Extract the [X, Y] coordinate from the center of the cell holding the provided text.  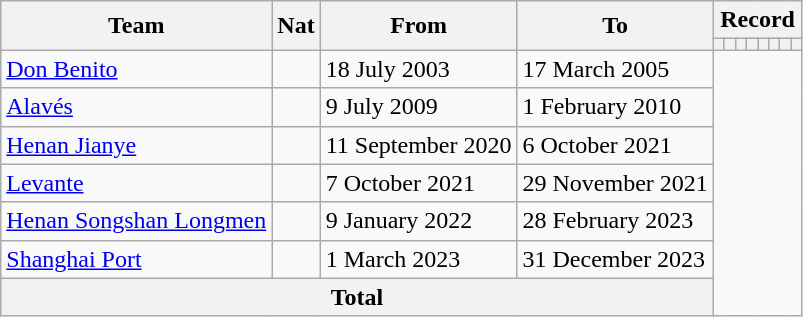
Nat [296, 26]
1 February 2010 [615, 107]
9 July 2009 [418, 107]
Don Benito [136, 69]
9 January 2022 [418, 221]
Record [757, 20]
17 March 2005 [615, 69]
Alavés [136, 107]
6 October 2021 [615, 145]
18 July 2003 [418, 69]
Shanghai Port [136, 259]
28 February 2023 [615, 221]
Henan Jianye [136, 145]
Team [136, 26]
To [615, 26]
From [418, 26]
7 October 2021 [418, 183]
31 December 2023 [615, 259]
1 March 2023 [418, 259]
29 November 2021 [615, 183]
11 September 2020 [418, 145]
Levante [136, 183]
Henan Songshan Longmen [136, 221]
Total [358, 297]
